Identify which cell holds the provided text, then report its [x, y] central coordinate. 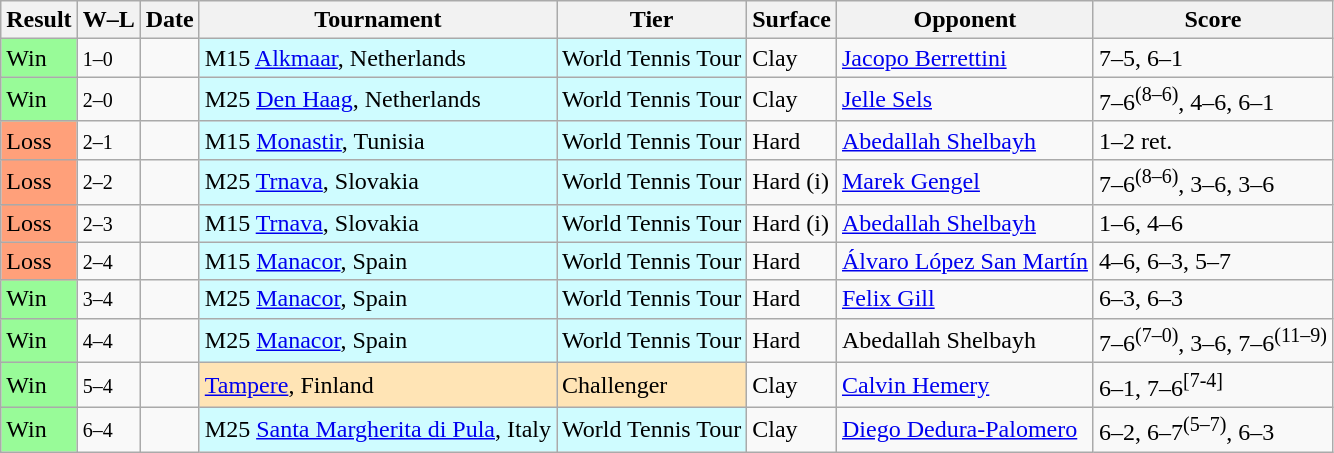
Tampere, Finland [378, 386]
Jacopo Berrettini [964, 58]
7–6(8–6), 3–6, 3–6 [1212, 182]
4–6, 6–3, 5–7 [1212, 261]
Challenger [652, 386]
7–5, 6–1 [1212, 58]
Result [39, 20]
Tournament [378, 20]
6–3, 6–3 [1212, 299]
2–4 [108, 261]
Surface [792, 20]
6–2, 6–7(5–7), 6–3 [1212, 430]
Felix Gill [964, 299]
Score [1212, 20]
5–4 [108, 386]
2–3 [108, 223]
M15 Trnava, Slovakia [378, 223]
Diego Dedura-Palomero [964, 430]
3–4 [108, 299]
M15 Manacor, Spain [378, 261]
Calvin Hemery [964, 386]
1–6, 4–6 [1212, 223]
2–0 [108, 100]
1–0 [108, 58]
7–6(7–0), 3–6, 7–6(11–9) [1212, 340]
W–L [108, 20]
6–1, 7–6[7-4] [1212, 386]
M25 Den Haag, Netherlands [378, 100]
7–6(8–6), 4–6, 6–1 [1212, 100]
Date [170, 20]
M15 Monastir, Tunisia [378, 140]
Opponent [964, 20]
2–1 [108, 140]
Tier [652, 20]
M25 Santa Margherita di Pula, Italy [378, 430]
6–4 [108, 430]
Jelle Sels [964, 100]
4–4 [108, 340]
1–2 ret. [1212, 140]
2–2 [108, 182]
Marek Gengel [964, 182]
Álvaro López San Martín [964, 261]
M15 Alkmaar, Netherlands [378, 58]
M25 Trnava, Slovakia [378, 182]
